Return the [X, Y] coordinate for the center point of the cell that contains the specified text.  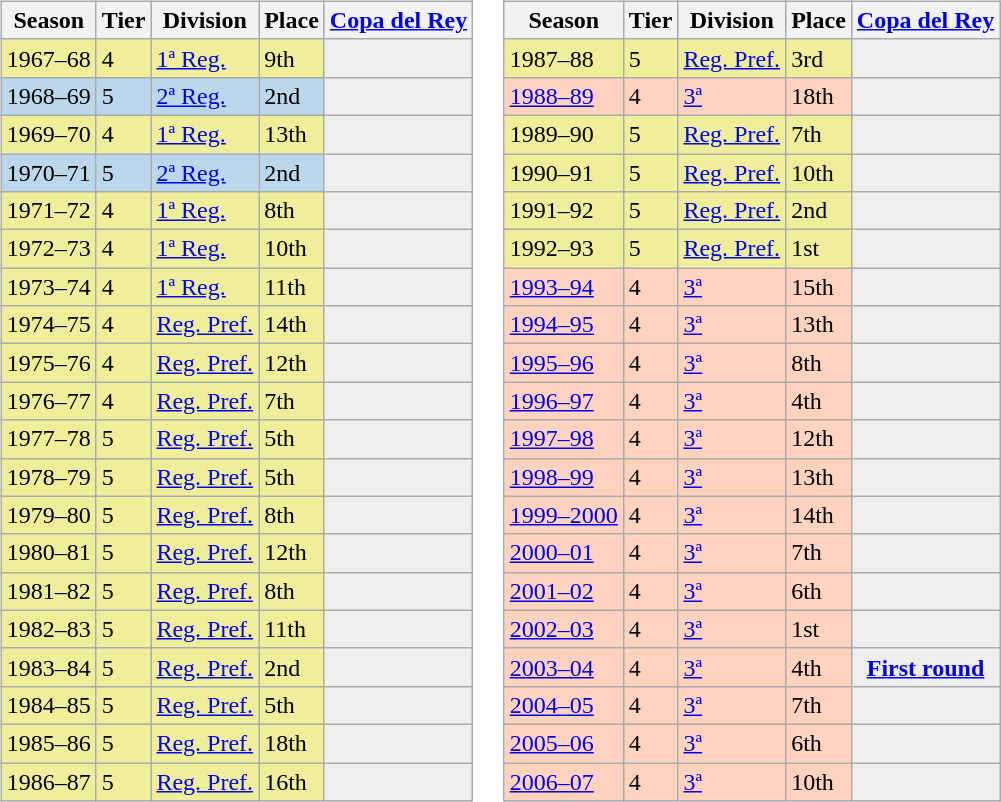
1970–71 [48, 173]
1982–83 [48, 629]
1988–89 [564, 96]
2001–02 [564, 591]
3rd [819, 58]
1983–84 [48, 667]
1969–70 [48, 134]
1989–90 [564, 134]
9th [292, 58]
2006–07 [564, 781]
1972–73 [48, 249]
First round [925, 667]
1968–69 [48, 96]
1987–88 [564, 58]
1978–79 [48, 477]
1981–82 [48, 591]
1994–95 [564, 325]
1984–85 [48, 705]
1975–76 [48, 363]
2005–06 [564, 743]
1993–94 [564, 287]
1992–93 [564, 249]
1990–91 [564, 173]
1991–92 [564, 211]
1974–75 [48, 325]
1998–99 [564, 477]
1973–74 [48, 287]
16th [292, 781]
2002–03 [564, 629]
15th [819, 287]
1977–78 [48, 439]
1979–80 [48, 515]
1985–86 [48, 743]
1999–2000 [564, 515]
1996–97 [564, 401]
2003–04 [564, 667]
1980–81 [48, 553]
1971–72 [48, 211]
2000–01 [564, 553]
1986–87 [48, 781]
1967–68 [48, 58]
2004–05 [564, 705]
1995–96 [564, 363]
1976–77 [48, 401]
1997–98 [564, 439]
